Determine the (X, Y) coordinate at the center of the cell enclosing the given text.  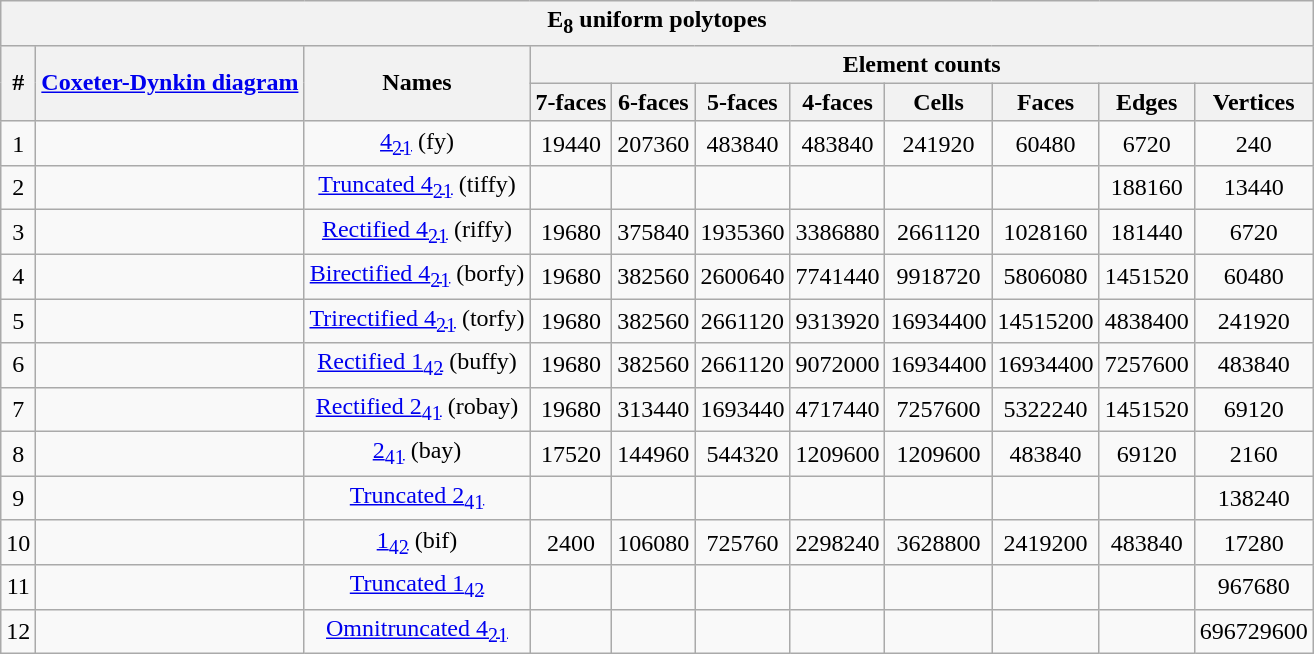
3628800 (938, 542)
14515200 (1046, 321)
Edges (1146, 102)
313440 (654, 409)
10 (18, 542)
# (18, 83)
188160 (1146, 188)
9918720 (938, 276)
544320 (742, 454)
Omnitruncated 421 (417, 631)
106080 (654, 542)
6 (18, 365)
967680 (1254, 587)
5 (18, 321)
E8 uniform polytopes (657, 23)
4838400 (1146, 321)
8 (18, 454)
11 (18, 587)
7 (18, 409)
1 (18, 143)
4717440 (838, 409)
421 (fy) (417, 143)
Element counts (922, 64)
Trirectified 421 (torfy) (417, 321)
Truncated 241 (417, 498)
Coxeter-Dynkin diagram (170, 83)
9313920 (838, 321)
181440 (1146, 232)
5-faces (742, 102)
5806080 (1046, 276)
2600640 (742, 276)
Vertices (1254, 102)
1935360 (742, 232)
4 (18, 276)
4-faces (838, 102)
3 (18, 232)
Birectified 421 (borfy) (417, 276)
1028160 (1046, 232)
5322240 (1046, 409)
9072000 (838, 365)
138240 (1254, 498)
Names (417, 83)
Truncated 421 (tiffy) (417, 188)
3386880 (838, 232)
12 (18, 631)
2160 (1254, 454)
Rectified 421 (riffy) (417, 232)
7741440 (838, 276)
2419200 (1046, 542)
Rectified 142 (buffy) (417, 365)
Faces (1046, 102)
Truncated 142 (417, 587)
17280 (1254, 542)
375840 (654, 232)
696729600 (1254, 631)
Rectified 241 (robay) (417, 409)
241 (bay) (417, 454)
13440 (1254, 188)
2 (18, 188)
2298240 (838, 542)
2400 (571, 542)
6-faces (654, 102)
207360 (654, 143)
19440 (571, 143)
17520 (571, 454)
725760 (742, 542)
240 (1254, 143)
7-faces (571, 102)
9 (18, 498)
144960 (654, 454)
Cells (938, 102)
142 (bif) (417, 542)
1693440 (742, 409)
